Detect which cell encompasses the target text, then output its [x, y] center coordinate. 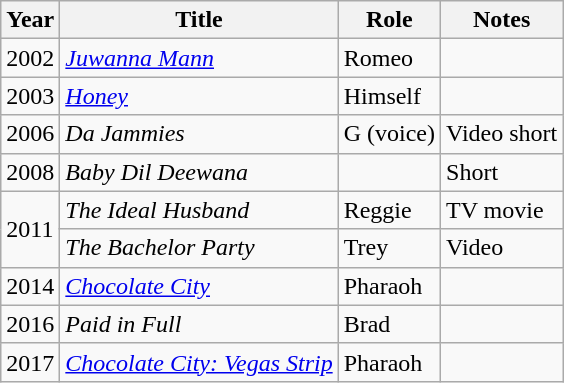
Chocolate City: Vegas Strip [199, 362]
Notes [502, 20]
Short [502, 172]
Video short [502, 134]
Honey [199, 96]
Role [389, 20]
TV movie [502, 210]
Paid in Full [199, 324]
Baby Dil Deewana [199, 172]
2008 [30, 172]
Title [199, 20]
The Bachelor Party [199, 248]
2011 [30, 229]
2016 [30, 324]
Year [30, 20]
2017 [30, 362]
2014 [30, 286]
Juwanna Mann [199, 58]
Brad [389, 324]
2002 [30, 58]
Romeo [389, 58]
2003 [30, 96]
Trey [389, 248]
Da Jammies [199, 134]
Himself [389, 96]
2006 [30, 134]
Reggie [389, 210]
G (voice) [389, 134]
Chocolate City [199, 286]
Video [502, 248]
The Ideal Husband [199, 210]
